Locate the cell with the specified text and output its (x, y) center coordinate. 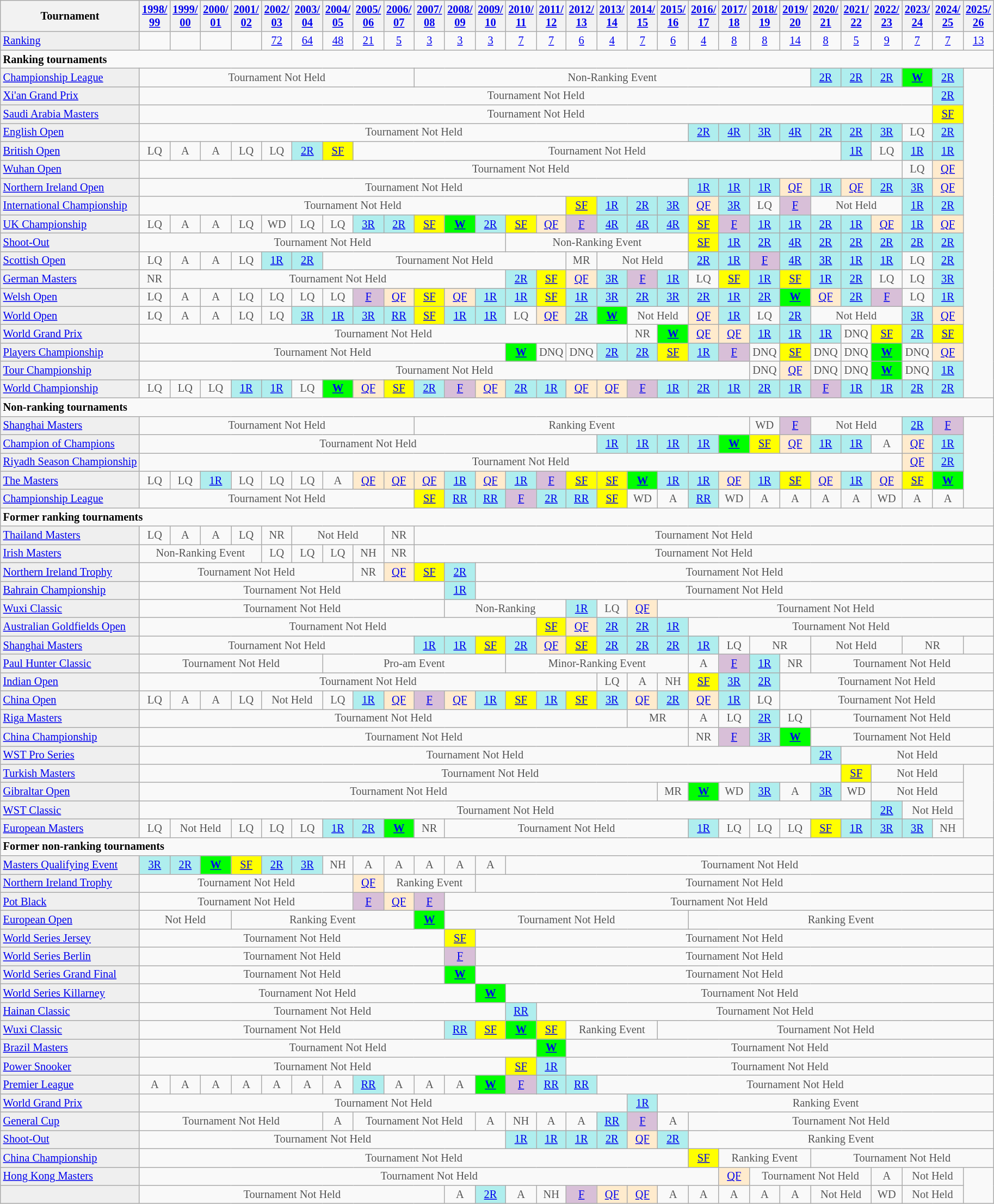
European Open (70, 920)
Ranking (70, 41)
Pro-am Event (415, 663)
Riyadh Season Championship (70, 462)
Former non-ranking tournaments (497, 847)
Indian Open (70, 682)
2005/06 (368, 16)
Brazil Masters (70, 1048)
2019/20 (795, 16)
2001/02 (246, 16)
World Championship (70, 388)
Premier League (70, 1084)
General Cup (70, 1121)
WST Pro Series (70, 755)
British Open (70, 151)
Players Championship (70, 352)
2008/09 (460, 16)
Australian Goldfields Open (70, 627)
World Series Jersey (70, 938)
International Championship (70, 206)
2020/21 (826, 16)
2009/10 (490, 16)
2015/16 (673, 16)
Non-ranking tournaments (497, 407)
2000/01 (215, 16)
21 (368, 41)
Non-Ranking (505, 608)
Tournament (70, 16)
2012/13 (582, 16)
WST Classic (70, 810)
World Series Berlin (70, 956)
14 (795, 41)
World Open (70, 316)
2021/22 (856, 16)
Xi'an Grand Prix (70, 96)
1998/99 (155, 16)
9 (887, 41)
Paul Hunter Classic (70, 663)
2025/26 (978, 16)
Champion of Champions (70, 443)
64 (307, 41)
2011/12 (552, 16)
UK Championship (70, 224)
2004/05 (338, 16)
Riga Masters (70, 718)
Power Snooker (70, 1066)
Hainan Classic (70, 1011)
Masters Qualifying Event (70, 865)
Wuhan Open (70, 169)
World Series Grand Final (70, 974)
2018/19 (764, 16)
European Masters (70, 828)
Scottish Open (70, 261)
Turkish Masters (70, 773)
2014/15 (643, 16)
2016/17 (703, 16)
Former ranking tournaments (497, 517)
72 (277, 41)
Northern Ireland Open (70, 187)
The Masters (70, 480)
Saudi Arabia Masters (70, 114)
Thailand Masters (70, 535)
2023/24 (917, 16)
Tour Championship (70, 371)
2003/04 (307, 16)
1999/00 (185, 16)
2017/18 (734, 16)
2006/07 (399, 16)
Hong Kong Masters (70, 1176)
Irish Masters (70, 553)
German Masters (70, 279)
Ranking tournaments (497, 59)
Pot Black (70, 902)
English Open (70, 132)
Bahrain Championship (70, 590)
2022/23 (887, 16)
48 (338, 41)
2024/25 (948, 16)
2002/03 (277, 16)
China Open (70, 700)
2007/08 (429, 16)
2013/14 (612, 16)
13 (978, 41)
Minor-Ranking Event (597, 663)
World Series Killarney (70, 993)
Gibraltar Open (70, 792)
Welsh Open (70, 297)
2010/11 (521, 16)
